Search for the cell housing the specified text and yield its (x, y) center coordinate. 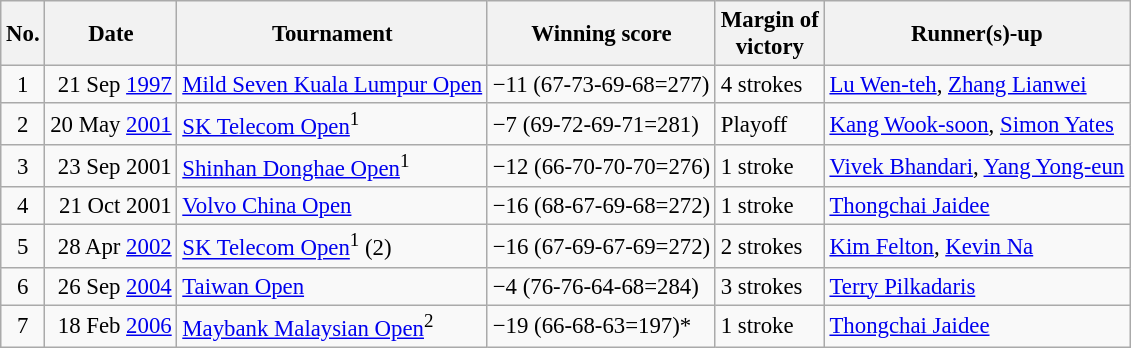
−11 (67-73-69-68=277) (601, 85)
4 (23, 207)
−12 (66-70-70-70=276) (601, 166)
Playoff (770, 124)
Shinhan Donghae Open1 (332, 166)
Vivek Bhandari, Yang Yong-eun (976, 166)
−4 (76-76-64-68=284) (601, 286)
Kim Felton, Kevin Na (976, 246)
Kang Wook-soon, Simon Yates (976, 124)
7 (23, 326)
Winning score (601, 34)
2 (23, 124)
SK Telecom Open1 (332, 124)
3 (23, 166)
No. (23, 34)
Maybank Malaysian Open2 (332, 326)
1 (23, 85)
6 (23, 286)
Tournament (332, 34)
SK Telecom Open1 (2) (332, 246)
4 strokes (770, 85)
18 Feb 2006 (111, 326)
−16 (68-67-69-68=272) (601, 207)
21 Sep 1997 (111, 85)
Lu Wen-teh, Zhang Lianwei (976, 85)
28 Apr 2002 (111, 246)
23 Sep 2001 (111, 166)
Volvo China Open (332, 207)
5 (23, 246)
−19 (66-68-63=197)* (601, 326)
−16 (67-69-67-69=272) (601, 246)
20 May 2001 (111, 124)
Mild Seven Kuala Lumpur Open (332, 85)
Date (111, 34)
21 Oct 2001 (111, 207)
2 strokes (770, 246)
Runner(s)-up (976, 34)
−7 (69-72-69-71=281) (601, 124)
Taiwan Open (332, 286)
Margin ofvictory (770, 34)
Terry Pilkadaris (976, 286)
3 strokes (770, 286)
26 Sep 2004 (111, 286)
